Provide the [x, y] coordinate of the cell's center where the given text is located.  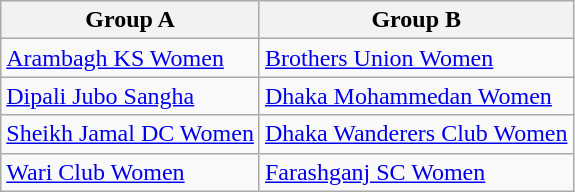
Dhaka Wanderers Club Women [416, 134]
Group B [416, 20]
Arambagh KS Women [130, 58]
Brothers Union Women [416, 58]
Group A [130, 20]
Wari Club Women [130, 172]
Dhaka Mohammedan Women [416, 96]
Sheikh Jamal DC Women [130, 134]
Dipali Jubo Sangha [130, 96]
Farashganj SC Women [416, 172]
